Return (X, Y) of the center of cell containing provided text 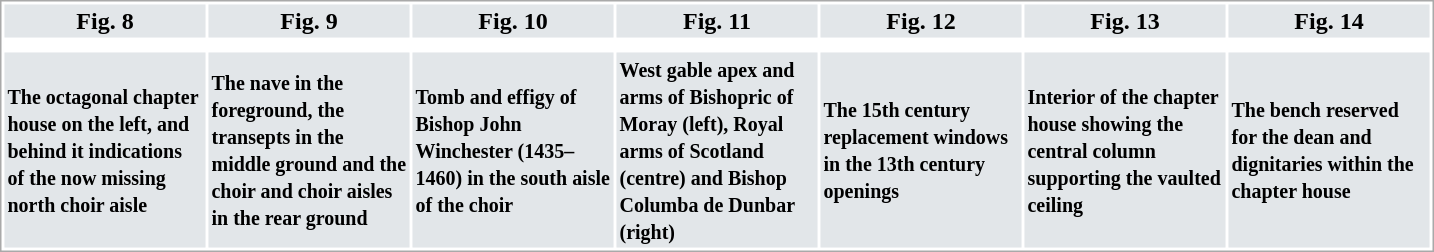
Fig. 12 (920, 20)
Fig. 8 (104, 20)
The 15th century replacement windows in the 13th century openings (920, 150)
Fig. 10 (512, 20)
Fig. 11 (716, 20)
The nave in the foreground, the transepts in the middle ground and the choir and choir aisles in the rear ground (308, 150)
Tomb and effigy of Bishop John Winchester (1435–1460) in the south aisle of the choir (512, 150)
Fig. 9 (308, 20)
Fig. 14 (1328, 20)
Interior of the chapter house showing the central column supporting the vaulted ceiling (1124, 150)
Fig. 13 (1124, 20)
The octagonal chapter house on the left, and behind it indications of the now missing north choir aisle (104, 150)
West gable apex and arms of Bishopric of Moray (left), Royal arms of Scotland (centre) and Bishop Columba de Dunbar (right) (716, 150)
The bench reserved for the dean and dignitaries within the chapter house (1328, 150)
